Detect which cell encompasses the target text, then output its [x, y] center coordinate. 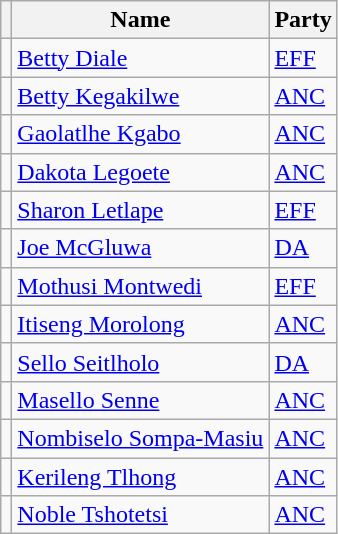
Itiseng Morolong [140, 324]
Sello Seitlholo [140, 362]
Party [303, 20]
Betty Diale [140, 58]
Noble Tshotetsi [140, 515]
Dakota Legoete [140, 172]
Sharon Letlape [140, 210]
Joe McGluwa [140, 248]
Kerileng Tlhong [140, 477]
Masello Senne [140, 400]
Betty Kegakilwe [140, 96]
Name [140, 20]
Mothusi Montwedi [140, 286]
Gaolatlhe Kgabo [140, 134]
Nombiselo Sompa-Masiu [140, 438]
